Extract the (X, Y) coordinate from the center of the cell holding the provided text.  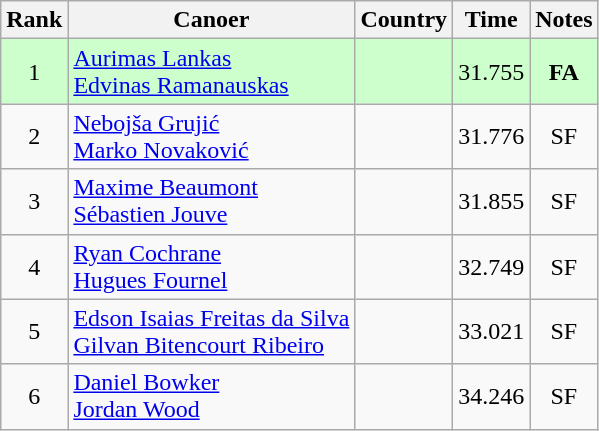
Canoer (212, 20)
Daniel BowkerJordan Wood (212, 396)
Country (404, 20)
31.855 (492, 202)
31.776 (492, 136)
Aurimas LankasEdvinas Ramanauskas (212, 72)
5 (34, 332)
FA (564, 72)
6 (34, 396)
Rank (34, 20)
Edson Isaias Freitas da SilvaGilvan Bitencourt Ribeiro (212, 332)
33.021 (492, 332)
Ryan CochraneHugues Fournel (212, 266)
3 (34, 202)
32.749 (492, 266)
31.755 (492, 72)
1 (34, 72)
Time (492, 20)
Notes (564, 20)
Nebojša GrujićMarko Novaković (212, 136)
4 (34, 266)
Maxime BeaumontSébastien Jouve (212, 202)
34.246 (492, 396)
2 (34, 136)
